Provide the [X, Y] coordinate of the cell's center where the given text is located.  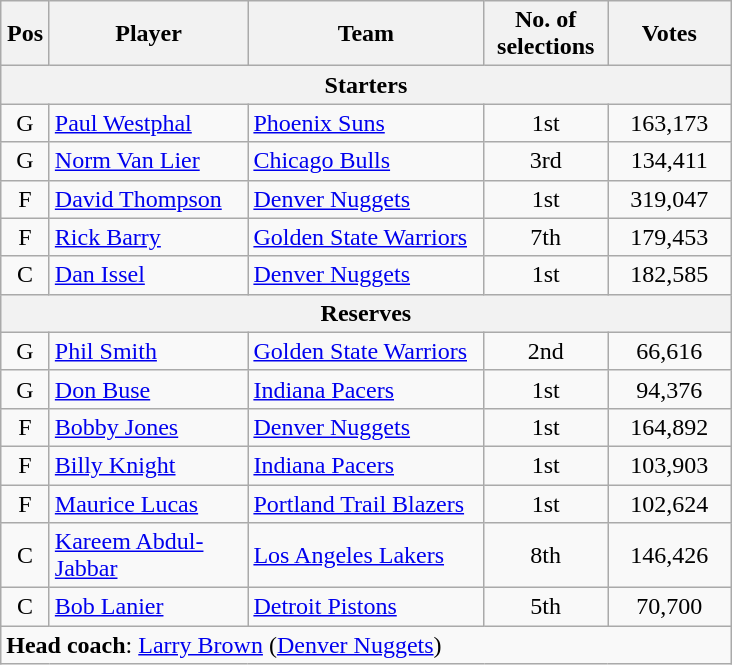
David Thompson [148, 199]
102,624 [670, 503]
163,173 [670, 123]
134,411 [670, 161]
Dan Issel [148, 275]
3rd [546, 161]
Paul Westphal [148, 123]
Detroit Pistons [366, 607]
182,585 [670, 275]
Reserves [366, 313]
Chicago Bulls [366, 161]
103,903 [670, 465]
Portland Trail Blazers [366, 503]
Maurice Lucas [148, 503]
146,426 [670, 556]
Team [366, 34]
Norm Van Lier [148, 161]
7th [546, 237]
Don Buse [148, 389]
Phil Smith [148, 351]
164,892 [670, 427]
Billy Knight [148, 465]
Los Angeles Lakers [366, 556]
94,376 [670, 389]
Rick Barry [148, 237]
2nd [546, 351]
5th [546, 607]
Votes [670, 34]
Player [148, 34]
66,616 [670, 351]
No. of selections [546, 34]
70,700 [670, 607]
179,453 [670, 237]
Kareem Abdul-Jabbar [148, 556]
8th [546, 556]
319,047 [670, 199]
Bob Lanier [148, 607]
Pos [26, 34]
Bobby Jones [148, 427]
Phoenix Suns [366, 123]
Starters [366, 85]
Head coach: Larry Brown (Denver Nuggets) [366, 645]
